Capture the cell that displays the provided text and extract its (X, Y) central coordinate. 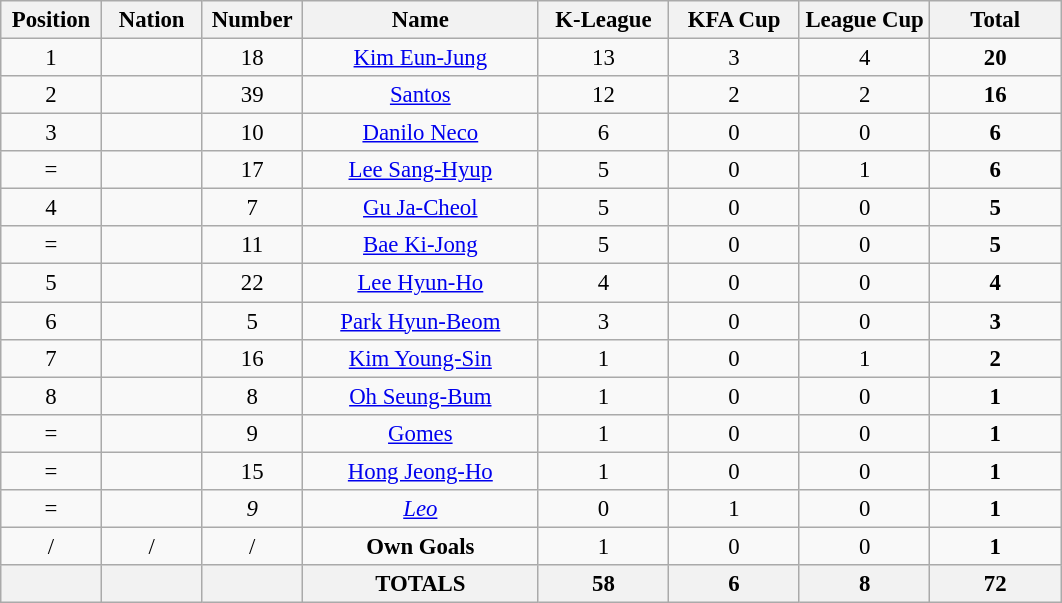
Leo (421, 509)
Lee Hyun-Ho (421, 283)
10 (252, 133)
15 (252, 471)
Kim Eun-Jung (421, 58)
58 (604, 584)
KFA Cup (734, 20)
Kim Young-Sin (421, 358)
Hong Jeong-Ho (421, 471)
Own Goals (421, 546)
Name (421, 20)
Lee Sang-Hyup (421, 170)
Oh Seung-Bum (421, 396)
17 (252, 170)
22 (252, 283)
39 (252, 95)
20 (996, 58)
11 (252, 245)
12 (604, 95)
TOTALS (421, 584)
Danilo Neco (421, 133)
13 (604, 58)
72 (996, 584)
Park Hyun-Beom (421, 321)
Gomes (421, 433)
Number (252, 20)
Total (996, 20)
18 (252, 58)
Position (52, 20)
Nation (152, 20)
K-League (604, 20)
Bae Ki-Jong (421, 245)
League Cup (864, 20)
Gu Ja-Cheol (421, 208)
Santos (421, 95)
